Determine the (X, Y) coordinate at the center of the cell enclosing the given text.  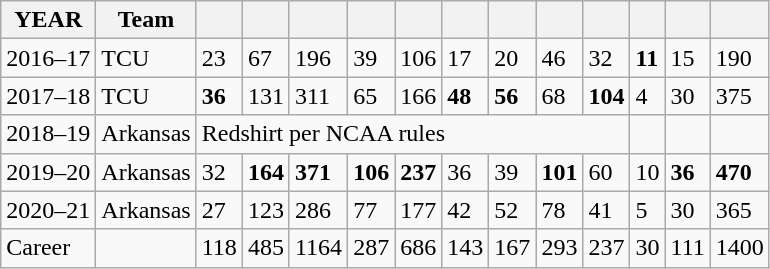
Redshirt per NCAA rules (413, 134)
11 (648, 58)
2016–17 (48, 58)
77 (372, 210)
1400 (740, 248)
4 (648, 96)
20 (512, 58)
15 (688, 58)
293 (560, 248)
190 (740, 58)
375 (740, 96)
2017–18 (48, 96)
YEAR (48, 20)
41 (606, 210)
46 (560, 58)
17 (466, 58)
5 (648, 210)
196 (318, 58)
2020–21 (48, 210)
166 (418, 96)
2018–19 (48, 134)
1164 (318, 248)
56 (512, 96)
101 (560, 172)
52 (512, 210)
104 (606, 96)
65 (372, 96)
686 (418, 248)
143 (466, 248)
123 (266, 210)
131 (266, 96)
371 (318, 172)
164 (266, 172)
111 (688, 248)
68 (560, 96)
2019–20 (48, 172)
10 (648, 172)
485 (266, 248)
287 (372, 248)
Career (48, 248)
42 (466, 210)
470 (740, 172)
78 (560, 210)
60 (606, 172)
Team (146, 20)
48 (466, 96)
118 (219, 248)
311 (318, 96)
27 (219, 210)
365 (740, 210)
23 (219, 58)
167 (512, 248)
177 (418, 210)
286 (318, 210)
67 (266, 58)
